Detect which cell encompasses the target text, then output its (x, y) center coordinate. 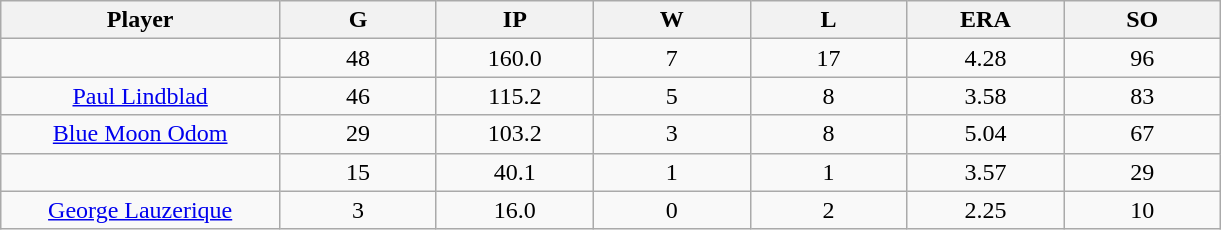
17 (828, 58)
3.57 (986, 172)
160.0 (514, 58)
ERA (986, 20)
10 (1142, 210)
Player (140, 20)
L (828, 20)
103.2 (514, 134)
W (672, 20)
5.04 (986, 134)
3.58 (986, 96)
2.25 (986, 210)
G (358, 20)
67 (1142, 134)
115.2 (514, 96)
IP (514, 20)
Blue Moon Odom (140, 134)
5 (672, 96)
4.28 (986, 58)
15 (358, 172)
George Lauzerique (140, 210)
SO (1142, 20)
Paul Lindblad (140, 96)
83 (1142, 96)
7 (672, 58)
16.0 (514, 210)
96 (1142, 58)
0 (672, 210)
48 (358, 58)
2 (828, 210)
46 (358, 96)
40.1 (514, 172)
